Locate the cell with the specified text and output its [X, Y] center coordinate. 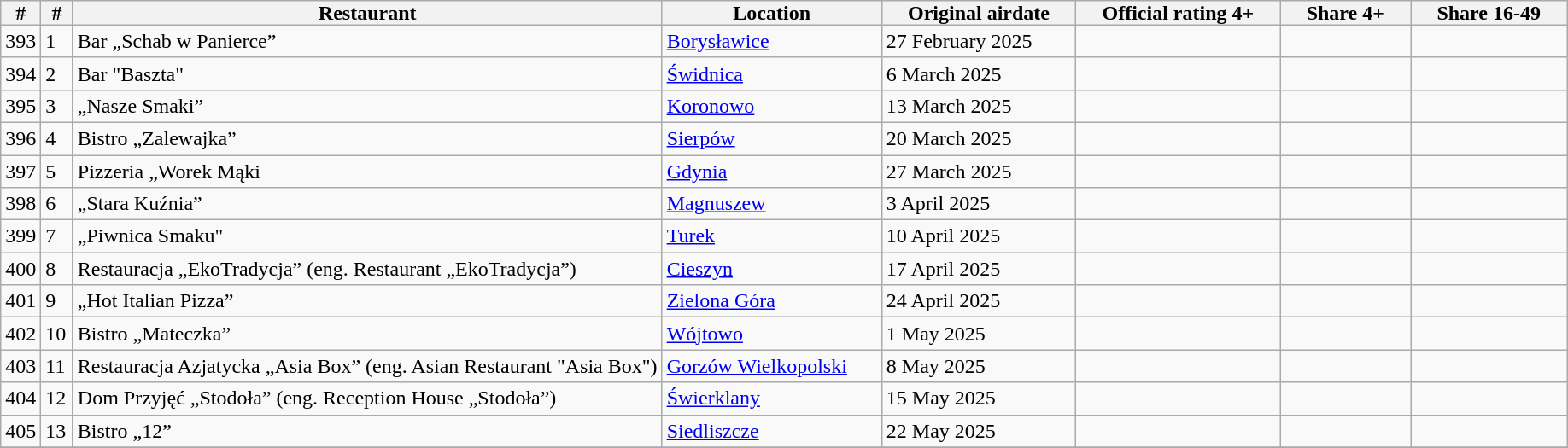
Cieszyn [772, 269]
400 [20, 269]
13 March 2025 [979, 106]
404 [20, 399]
Turek [772, 236]
Original airdate [979, 13]
10 April 2025 [979, 236]
401 [20, 301]
27 February 2025 [979, 41]
397 [20, 172]
Share 16-49 [1489, 13]
2 [57, 73]
9 [57, 301]
Siedliszcze [772, 431]
27 March 2025 [979, 172]
Bistro „Mateczka” [367, 334]
403 [20, 366]
Sierpów [772, 138]
Świerklany [772, 399]
6 [57, 204]
Share 4+ [1346, 13]
„Stara Kuźnia” [367, 204]
3 [57, 106]
22 May 2025 [979, 431]
393 [20, 41]
Magnuszew [772, 204]
Location [772, 13]
Koronowo [772, 106]
7 [57, 236]
Gorzów Wielkopolski [772, 366]
Dom Przyjęć „Stodoła” (eng. Reception House „Stodoła”) [367, 399]
Zielona Góra [772, 301]
Bistro „12” [367, 431]
3 April 2025 [979, 204]
8 [57, 269]
13 [57, 431]
Świdnica [772, 73]
402 [20, 334]
15 May 2025 [979, 399]
398 [20, 204]
1 May 2025 [979, 334]
Pizzeria „Worek Mąki [367, 172]
Bistro „Zalewajka” [367, 138]
Restauracja „EkoTradycja” (eng. Restaurant „EkoTradycja”) [367, 269]
8 May 2025 [979, 366]
Official rating 4+ [1179, 13]
6 March 2025 [979, 73]
„Hot Italian Pizza” [367, 301]
Restauracja Azjatycka „Asia Box” (eng. Asian Restaurant "Asia Box") [367, 366]
394 [20, 73]
12 [57, 399]
1 [57, 41]
Gdynia [772, 172]
17 April 2025 [979, 269]
399 [20, 236]
5 [57, 172]
„Piwnica Smaku" [367, 236]
Bar „Schab w Panierce” [367, 41]
4 [57, 138]
Restaurant [367, 13]
396 [20, 138]
11 [57, 366]
Borysławice [772, 41]
405 [20, 431]
20 March 2025 [979, 138]
395 [20, 106]
„Nasze Smaki” [367, 106]
Bar "Baszta" [367, 73]
Wójtowo [772, 334]
10 [57, 334]
24 April 2025 [979, 301]
